Detect which cell encompasses the target text, then output its (X, Y) center coordinate. 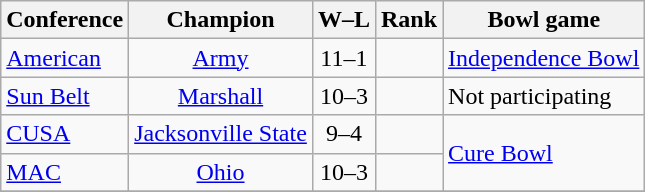
11–1 (344, 58)
Marshall (221, 96)
Sun Belt (65, 96)
Bowl game (544, 20)
Army (221, 58)
CUSA (65, 134)
W–L (344, 20)
Champion (221, 20)
Jacksonville State (221, 134)
Cure Bowl (544, 153)
Conference (65, 20)
Independence Bowl (544, 58)
MAC (65, 172)
American (65, 58)
9–4 (344, 134)
Rank (408, 20)
Ohio (221, 172)
Not participating (544, 96)
